Extract the [X, Y] coordinate from the center of the cell holding the provided text.  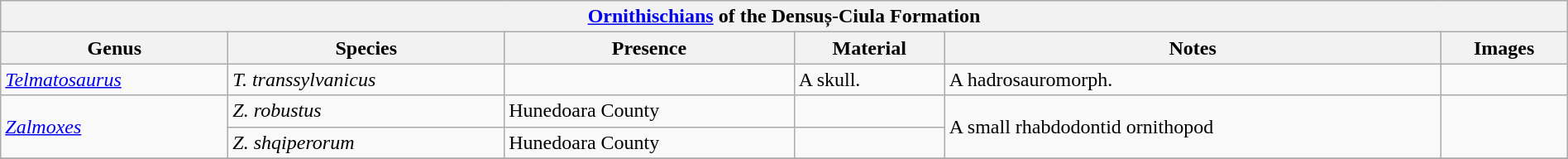
A skull. [869, 79]
Notes [1193, 48]
Images [1503, 48]
Genus [114, 48]
Z. robustus [366, 111]
A hadrosauromorph. [1193, 79]
Z. shqiperorum [366, 142]
Ornithischians of the Densuș-Ciula Formation [784, 17]
Zalmoxes [114, 127]
Telmatosaurus [114, 79]
Presence [649, 48]
T. transsylvanicus [366, 79]
A small rhabdodontid ornithopod [1193, 127]
Species [366, 48]
Material [869, 48]
